Determine the (x, y) coordinate at the center of the cell enclosing the given text.  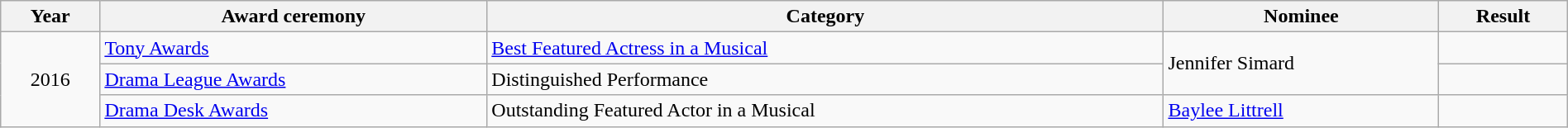
Best Featured Actress in a Musical (825, 48)
Nominee (1302, 17)
2016 (50, 79)
Baylee Littrell (1302, 111)
Outstanding Featured Actor in a Musical (825, 111)
Drama Desk Awards (294, 111)
Result (1503, 17)
Award ceremony (294, 17)
Distinguished Performance (825, 79)
Year (50, 17)
Drama League Awards (294, 79)
Jennifer Simard (1302, 64)
Tony Awards (294, 48)
Category (825, 17)
